Search for the cell housing the specified text and yield its [X, Y] center coordinate. 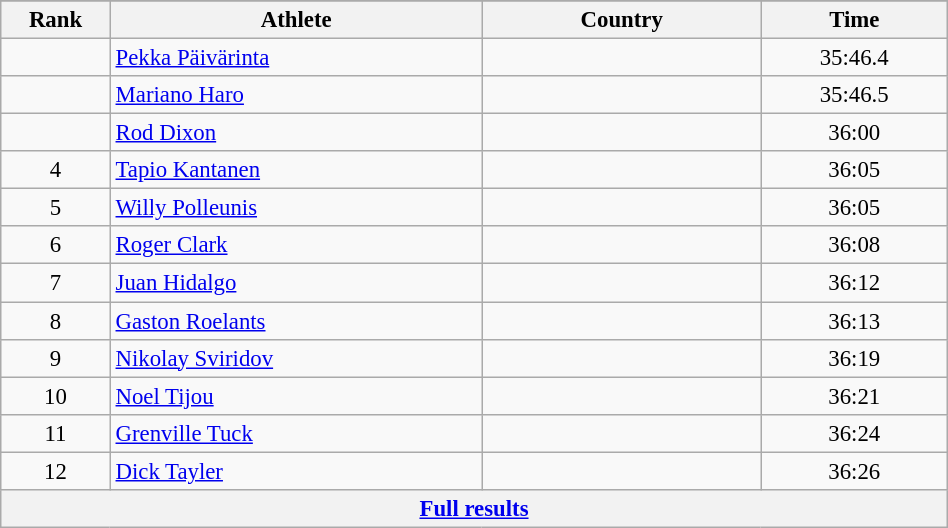
Mariano Haro [296, 95]
Rank [56, 20]
Roger Clark [296, 245]
8 [56, 321]
Grenville Tuck [296, 433]
36:00 [854, 133]
Dick Tayler [296, 471]
6 [56, 245]
Juan Hidalgo [296, 283]
12 [56, 471]
36:21 [854, 396]
Country [622, 20]
Willy Polleunis [296, 208]
Nikolay Sviridov [296, 358]
5 [56, 208]
36:12 [854, 283]
7 [56, 283]
36:19 [854, 358]
36:26 [854, 471]
Gaston Roelants [296, 321]
36:08 [854, 245]
Pekka Päivärinta [296, 58]
10 [56, 396]
Noel Tijou [296, 396]
Full results [474, 509]
Tapio Kantanen [296, 170]
Athlete [296, 20]
4 [56, 170]
Rod Dixon [296, 133]
36:24 [854, 433]
Time [854, 20]
9 [56, 358]
11 [56, 433]
35:46.5 [854, 95]
35:46.4 [854, 58]
36:13 [854, 321]
